Capture the cell that displays the provided text and extract its [X, Y] central coordinate. 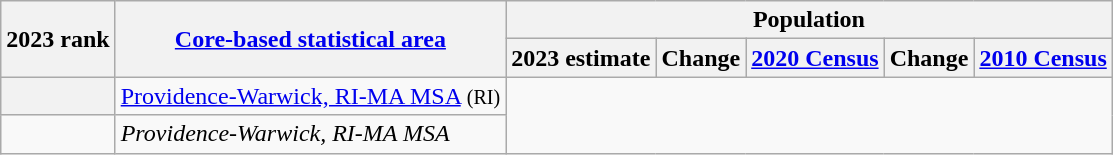
Providence-Warwick, RI-MA MSA [310, 134]
2023 rank [58, 39]
Population [810, 20]
2010 Census [1043, 58]
Core-based statistical area [310, 39]
2020 Census [815, 58]
2023 estimate [581, 58]
Providence-Warwick, RI-MA MSA (RI) [310, 96]
